Pinpoint the cell where the given text exists, returning its (x, y) midpoint coordinate. 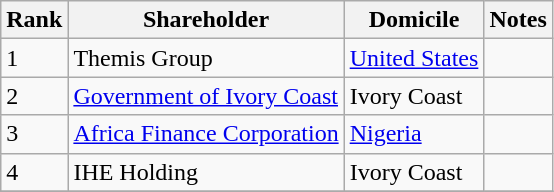
Shareholder (206, 20)
Notes (518, 20)
1 (34, 58)
United States (414, 58)
Domicile (414, 20)
2 (34, 96)
IHE Holding (206, 172)
Nigeria (414, 134)
Themis Group (206, 58)
4 (34, 172)
Africa Finance Corporation (206, 134)
Rank (34, 20)
3 (34, 134)
Government of Ivory Coast (206, 96)
